Return the [X, Y] coordinate for the center point of the cell that contains the specified text.  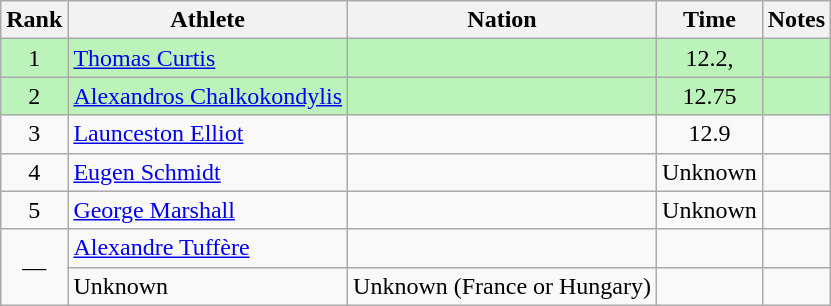
Launceston Elliot [208, 134]
— [34, 267]
Thomas Curtis [208, 58]
2 [34, 96]
1 [34, 58]
Eugen Schmidt [208, 172]
Nation [502, 20]
12.75 [710, 96]
Rank [34, 20]
Notes [796, 20]
George Marshall [208, 210]
Alexandre Tuffère [208, 248]
Time [710, 20]
Athlete [208, 20]
4 [34, 172]
12.2, [710, 58]
5 [34, 210]
Unknown (France or Hungary) [502, 286]
12.9 [710, 134]
3 [34, 134]
Alexandros Chalkokondylis [208, 96]
